Pinpoint the cell where the given text exists, returning its (X, Y) midpoint coordinate. 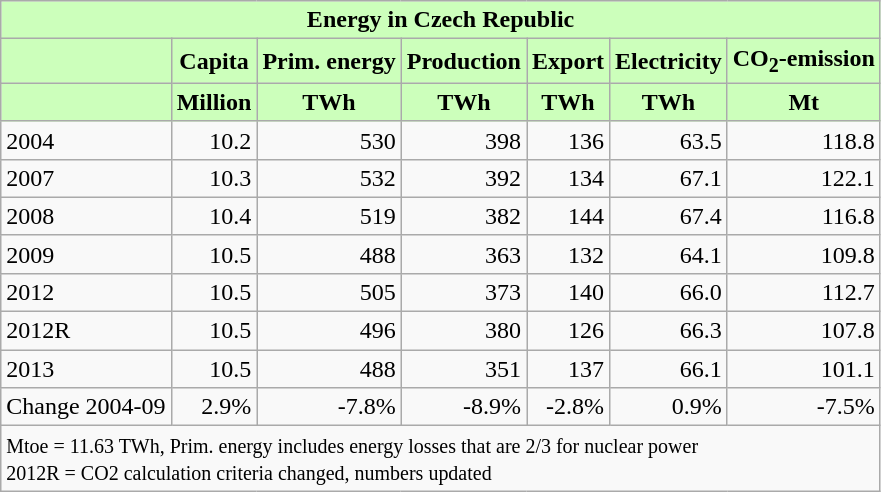
2007 (86, 178)
Energy in Czech Republic (441, 20)
-7.8% (329, 407)
-8.9% (464, 407)
519 (329, 216)
67.4 (669, 216)
63.5 (669, 140)
392 (464, 178)
Million (214, 102)
66.1 (669, 369)
532 (329, 178)
380 (464, 331)
2012 (86, 292)
496 (329, 331)
112.7 (804, 292)
382 (464, 216)
530 (329, 140)
373 (464, 292)
2012R (86, 331)
Change 2004-09 (86, 407)
122.1 (804, 178)
140 (568, 292)
116.8 (804, 216)
2013 (86, 369)
2.9% (214, 407)
109.8 (804, 254)
134 (568, 178)
351 (464, 369)
-7.5% (804, 407)
118.8 (804, 140)
137 (568, 369)
132 (568, 254)
66.3 (669, 331)
2009 (86, 254)
2008 (86, 216)
10.3 (214, 178)
101.1 (804, 369)
363 (464, 254)
Electricity (669, 61)
Mtoe = 11.63 TWh, Prim. energy includes energy losses that are 2/3 for nuclear power2012R = CO2 calculation criteria changed, numbers updated (441, 458)
0.9% (669, 407)
10.4 (214, 216)
136 (568, 140)
-2.8% (568, 407)
Export (568, 61)
Capita (214, 61)
2004 (86, 140)
398 (464, 140)
67.1 (669, 178)
126 (568, 331)
CO2-emission (804, 61)
107.8 (804, 331)
66.0 (669, 292)
Prim. energy (329, 61)
10.2 (214, 140)
Production (464, 61)
144 (568, 216)
Mt (804, 102)
505 (329, 292)
64.1 (669, 254)
